For the text-containing cell, return its midpoint in [x, y] coordinate format. 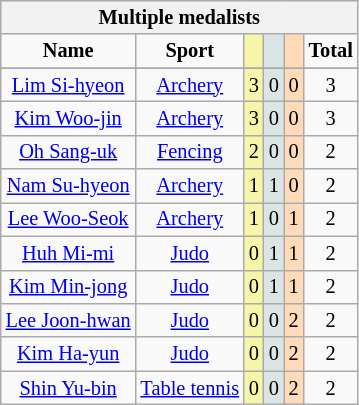
Huh Mi-mi [68, 253]
Lee Woo-Seok [68, 219]
Lim Si-hyeon [68, 85]
Nam Su-hyeon [68, 186]
Multiple medalists [180, 17]
Total [331, 51]
Name [68, 51]
Table tennis [190, 388]
Oh Sang-uk [68, 152]
Lee Joon-hwan [68, 320]
Kim Ha-yun [68, 354]
Shin Yu-bin [68, 388]
Sport [190, 51]
Kim Min-jong [68, 287]
Kim Woo-jin [68, 118]
Fencing [190, 152]
